Return the (x, y) coordinate for the center point of the cell that contains the specified text.  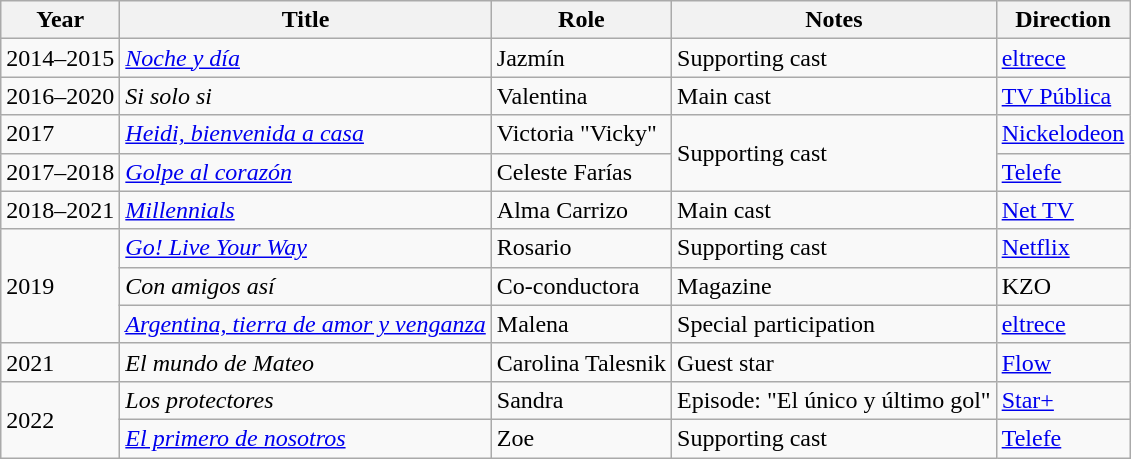
Millennials (306, 210)
KZO (1063, 286)
Star+ (1063, 400)
Episode: "El único y último gol" (834, 400)
2022 (60, 419)
Victoria "Vicky" (581, 134)
Flow (1063, 362)
Title (306, 20)
2021 (60, 362)
Special participation (834, 324)
Guest star (834, 362)
2018–2021 (60, 210)
Alma Carrizo (581, 210)
Rosario (581, 248)
Notes (834, 20)
Sandra (581, 400)
Valentina (581, 96)
Netflix (1063, 248)
2017 (60, 134)
Role (581, 20)
Si solo si (306, 96)
Carolina Talesnik (581, 362)
2019 (60, 286)
Net TV (1063, 210)
Year (60, 20)
El primero de nosotros (306, 438)
Heidi, bienvenida a casa (306, 134)
Jazmín (581, 58)
Co-conductora (581, 286)
Direction (1063, 20)
2017–2018 (60, 172)
Argentina, tierra de amor y venganza (306, 324)
Noche y día (306, 58)
El mundo de Mateo (306, 362)
Magazine (834, 286)
Go! Live Your Way (306, 248)
Celeste Farías (581, 172)
2014–2015 (60, 58)
2016–2020 (60, 96)
Golpe al corazón (306, 172)
Zoe (581, 438)
Con amigos así (306, 286)
Malena (581, 324)
Los protectores (306, 400)
TV Pública (1063, 96)
Nickelodeon (1063, 134)
